Detect which cell encompasses the target text, then output its [x, y] center coordinate. 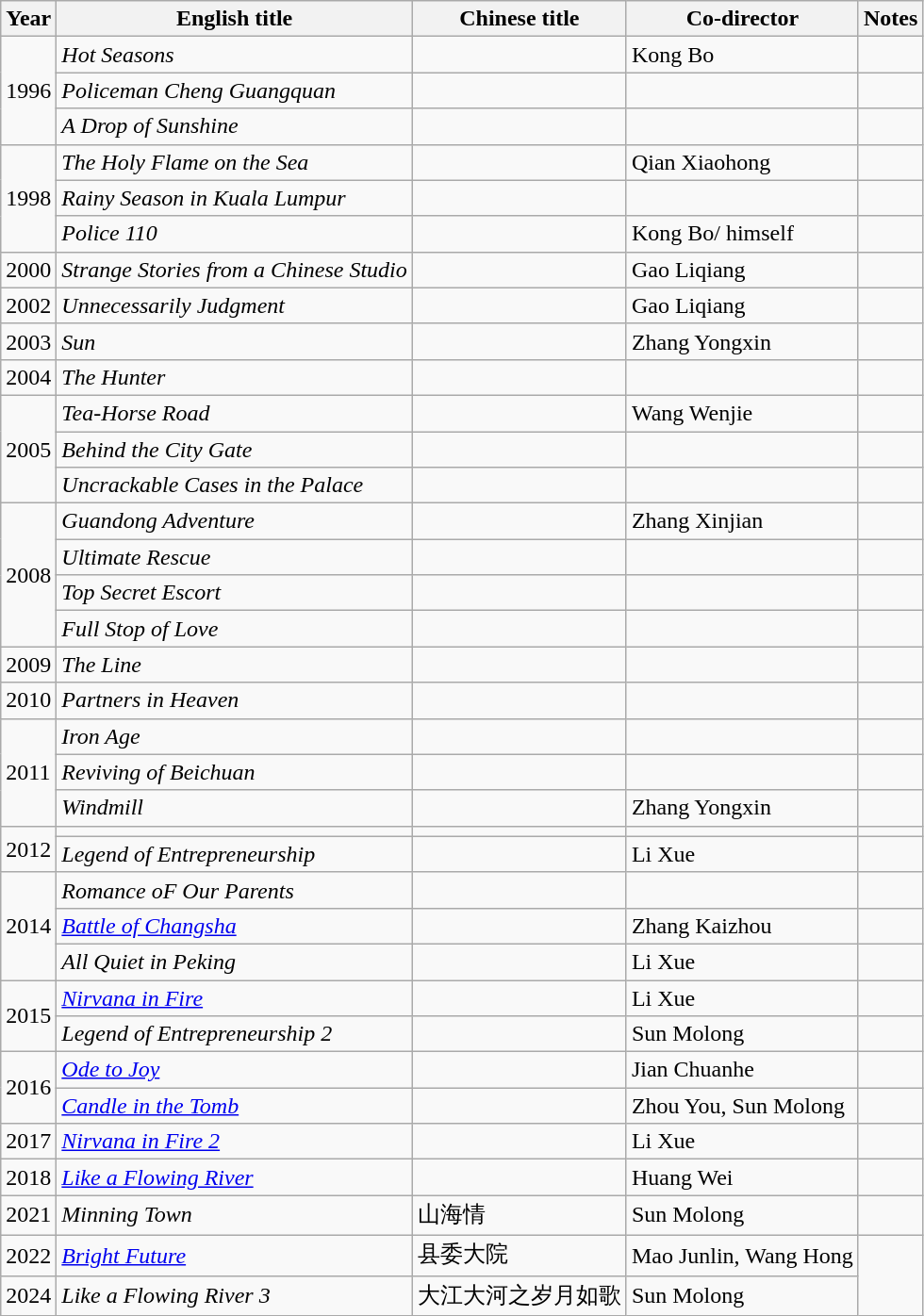
2017 [28, 1142]
Guandong Adventure [235, 521]
2012 [28, 848]
2009 [28, 665]
Windmill [235, 808]
Rainy Season in Kuala Lumpur [235, 198]
Reviving of Beichuan [235, 772]
2011 [28, 772]
Co-director [742, 19]
Legend of Entrepreneurship [235, 854]
Kong Bo/ himself [742, 234]
2024 [28, 1295]
2005 [28, 449]
山海情 [519, 1216]
2010 [28, 700]
The Holy Flame on the Sea [235, 162]
Police 110 [235, 234]
A Drop of Sunshine [235, 126]
Behind the City Gate [235, 450]
Like a Flowing River [235, 1177]
2002 [28, 305]
Full Stop of Love [235, 629]
Partners in Heaven [235, 700]
Bright Future [235, 1256]
2022 [28, 1256]
Jian Chuanhe [742, 1070]
The Line [235, 665]
Zhang Xinjian [742, 521]
2008 [28, 575]
Strange Stories from a Chinese Studio [235, 270]
2015 [28, 1016]
Iron Age [235, 736]
Notes [890, 19]
大江大河之岁月如歌 [519, 1295]
Zhang Kaizhou [742, 926]
Zhou You, Sun Molong [742, 1106]
The Hunter [235, 377]
2003 [28, 341]
2016 [28, 1088]
Wang Wenjie [742, 413]
Nirvana in Fire 2 [235, 1142]
Unnecessarily Judgment [235, 305]
Year [28, 19]
Minning Town [235, 1216]
Mao Junlin, Wang Hong [742, 1256]
Legend of Entrepreneurship 2 [235, 1034]
2021 [28, 1216]
Nirvana in Fire [235, 998]
Candle in the Tomb [235, 1106]
Tea-Horse Road [235, 413]
Sun [235, 341]
2000 [28, 270]
Ode to Joy [235, 1070]
Hot Seasons [235, 55]
2018 [28, 1177]
Uncrackable Cases in the Palace [235, 485]
Top Secret Escort [235, 593]
Kong Bo [742, 55]
Huang Wei [742, 1177]
2004 [28, 377]
Romance oF Our Parents [235, 890]
English title [235, 19]
1996 [28, 90]
Battle of Changsha [235, 926]
Like a Flowing River 3 [235, 1295]
Policeman Cheng Guangquan [235, 90]
Ultimate Rescue [235, 557]
Qian Xiaohong [742, 162]
2014 [28, 926]
All Quiet in Peking [235, 962]
1998 [28, 198]
县委大院 [519, 1256]
Chinese title [519, 19]
